Find where the given text appears and provide that cell's center as (X, Y) coordinate. 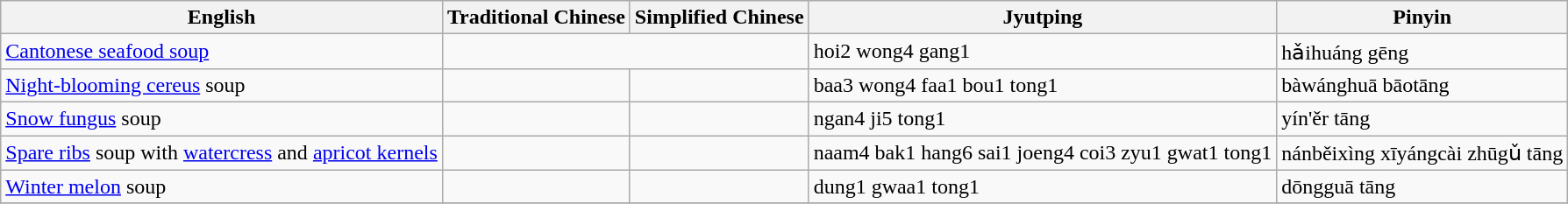
naam4 bak1 hang6 sai1 joeng4 coi3 zyu1 gwat1 tong1 (1043, 152)
bàwánghuā bāotāng (1422, 85)
hǎihuáng gēng (1422, 52)
Simplified Chinese (719, 18)
Pinyin (1422, 18)
Winter melon soup (222, 186)
yín'ěr tāng (1422, 118)
nánběixìng xīyángcài zhūgǔ tāng (1422, 152)
dōngguā tāng (1422, 186)
Traditional Chinese (536, 18)
Cantonese seafood soup (222, 52)
dung1 gwaa1 tong1 (1043, 186)
hoi2 wong4 gang1 (1043, 52)
ngan4 ji5 tong1 (1043, 118)
baa3 wong4 faa1 bou1 tong1 (1043, 85)
Spare ribs soup with watercress and apricot kernels (222, 152)
Snow fungus soup (222, 118)
Night-blooming cereus soup (222, 85)
Jyutping (1043, 18)
English (222, 18)
